Locate the cell with the specified text and output its (X, Y) center coordinate. 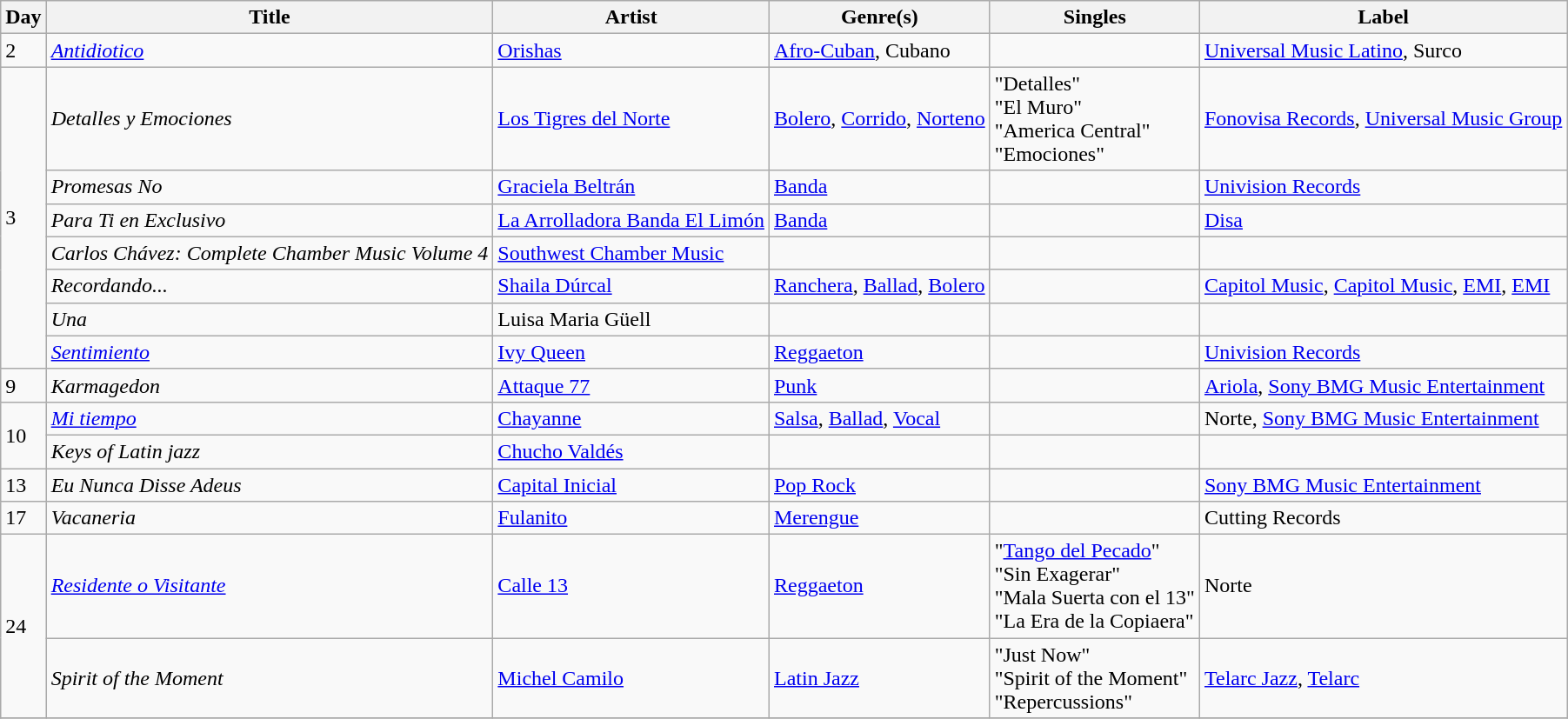
Chucho Valdés (631, 451)
Para Ti en Exclusivo (270, 220)
Title (270, 17)
Capitol Music, Capitol Music, EMI, EMI (1383, 286)
Karmagedon (270, 385)
Norte (1383, 586)
Latin Jazz (879, 678)
17 (23, 518)
"Tango del Pecado""Sin Exagerar""Mala Suerta con el 13""La Era de la Copiaera" (1094, 586)
La Arrolladora Banda El Limón (631, 220)
Chayanne (631, 418)
Sentimiento (270, 352)
13 (23, 484)
Salsa, Ballad, Vocal (879, 418)
24 (23, 626)
3 (23, 217)
Telarc Jazz, Telarc (1383, 678)
Merengue (879, 518)
10 (23, 435)
Pop Rock (879, 484)
"Just Now""Spirit of the Moment""Repercussions" (1094, 678)
Artist (631, 17)
Calle 13 (631, 586)
Genre(s) (879, 17)
Sony BMG Music Entertainment (1383, 484)
Carlos Chávez: Complete Chamber Music Volume 4 (270, 253)
Una (270, 319)
Orishas (631, 50)
Residente o Visitante (270, 586)
Eu Nunca Disse Adeus (270, 484)
Spirit of the Moment (270, 678)
Day (23, 17)
Ariola, Sony BMG Music Entertainment (1383, 385)
Attaque 77 (631, 385)
2 (23, 50)
Mi tiempo (270, 418)
Vacaneria (270, 518)
Singles (1094, 17)
Norte, Sony BMG Music Entertainment (1383, 418)
Michel Camilo (631, 678)
Label (1383, 17)
Cutting Records (1383, 518)
Fulanito (631, 518)
Graciela Beltrán (631, 187)
Keys of Latin jazz (270, 451)
Fonovisa Records, Universal Music Group (1383, 118)
Ivy Queen (631, 352)
Promesas No (270, 187)
Bolero, Corrido, Norteno (879, 118)
Afro-Cuban, Cubano (879, 50)
9 (23, 385)
Shaila Dúrcal (631, 286)
"Detalles""El Muro""America Central""Emociones" (1094, 118)
Luisa Maria Güell (631, 319)
Southwest Chamber Music (631, 253)
Universal Music Latino, Surco (1383, 50)
Disa (1383, 220)
Ranchera, Ballad, Bolero (879, 286)
Recordando... (270, 286)
Antidiotico (270, 50)
Punk (879, 385)
Los Tigres del Norte (631, 118)
Detalles y Emociones (270, 118)
Capital Inicial (631, 484)
